Identify which cell holds the provided text, then report its (X, Y) central coordinate. 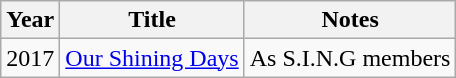
As S.I.N.G members (350, 58)
Year (30, 20)
2017 (30, 58)
Our Shining Days (152, 58)
Title (152, 20)
Notes (350, 20)
